Detect which cell encompasses the target text, then output its [X, Y] center coordinate. 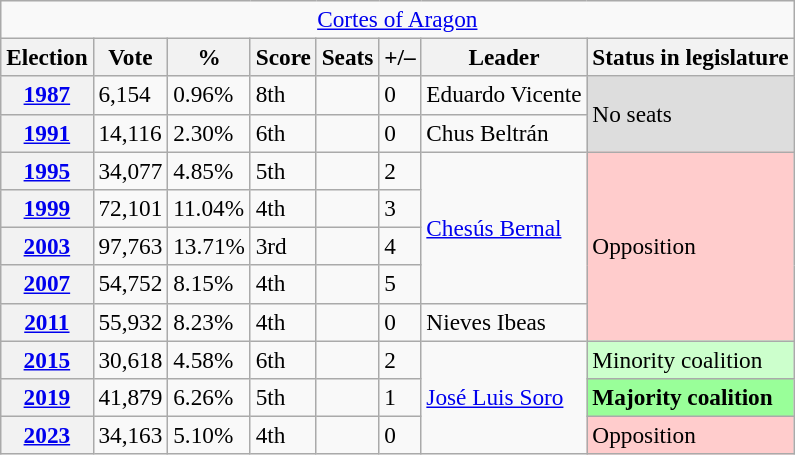
Nieves Ibeas [504, 322]
2015 [47, 359]
0.96% [210, 95]
2019 [47, 397]
1995 [47, 170]
2023 [47, 435]
2.30% [210, 133]
55,932 [130, 322]
8.23% [210, 322]
Eduardo Vicente [504, 95]
11.04% [210, 208]
Minority coalition [690, 359]
14,116 [130, 133]
José Luis Soro [504, 396]
4.58% [210, 359]
4 [400, 246]
34,163 [130, 435]
Vote [130, 57]
6.26% [210, 397]
72,101 [130, 208]
No seats [690, 114]
Leader [504, 57]
Seats [348, 57]
54,752 [130, 284]
Chus Beltrán [504, 133]
4.85% [210, 170]
2007 [47, 284]
Score [283, 57]
34,077 [130, 170]
3 [400, 208]
1999 [47, 208]
5 [400, 284]
41,879 [130, 397]
97,763 [130, 246]
2003 [47, 246]
8.15% [210, 284]
13.71% [210, 246]
Majority coalition [690, 397]
6,154 [130, 95]
% [210, 57]
Election [47, 57]
3rd [283, 246]
Cortes of Aragon [398, 19]
1 [400, 397]
30,618 [130, 359]
2011 [47, 322]
1991 [47, 133]
8th [283, 95]
Status in legislature [690, 57]
Chesús Bernal [504, 226]
+/– [400, 57]
5.10% [210, 435]
1987 [47, 95]
